Extract the [x, y] coordinate from the center of the cell holding the provided text.  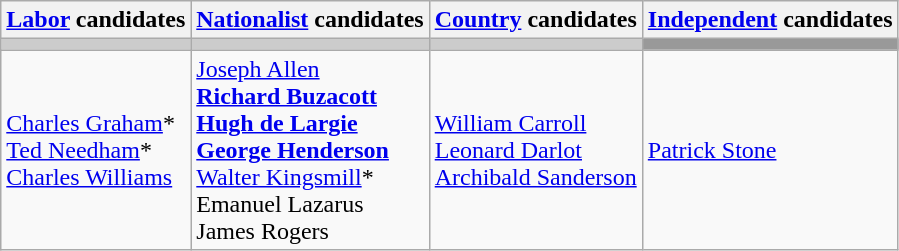
Country candidates [536, 20]
William CarrollLeonard DarlotArchibald Sanderson [536, 150]
Patrick Stone [770, 150]
Nationalist candidates [310, 20]
Joseph AllenRichard BuzacottHugh de LargieGeorge HendersonWalter Kingsmill*Emanuel LazarusJames Rogers [310, 150]
Labor candidates [96, 20]
Independent candidates [770, 20]
Charles Graham*Ted Needham*Charles Williams [96, 150]
